Extract the [X, Y] coordinate from the center of the cell holding the provided text.  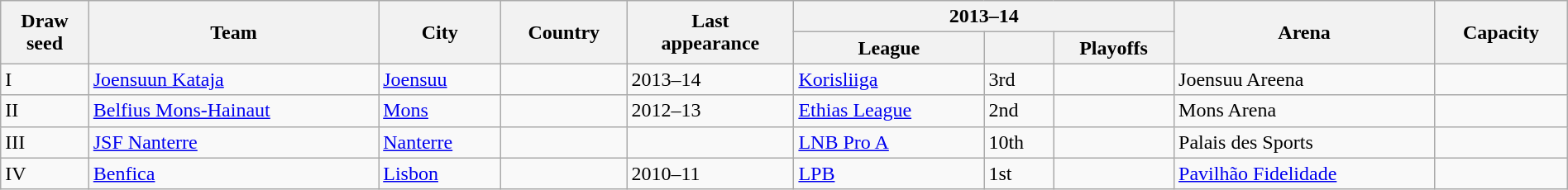
Pavilhão Fidelidade [1305, 173]
Joensuu [440, 79]
Playoffs [1114, 48]
III [45, 142]
Palais des Sports [1305, 142]
City [440, 32]
Ethias League [889, 111]
IV [45, 173]
LNB Pro A [889, 142]
Capacity [1502, 32]
Joensuun Kataja [233, 79]
LPB [889, 173]
II [45, 111]
10th [1019, 142]
Mons [440, 111]
Nanterre [440, 142]
League [889, 48]
Country [564, 32]
Belfius Mons-Hainaut [233, 111]
Lisbon [440, 173]
2nd [1019, 111]
Draw seed [45, 32]
2012–13 [710, 111]
Mons Arena [1305, 111]
2010–11 [710, 173]
Benfica [233, 173]
Team [233, 32]
Korisliiga [889, 79]
1st [1019, 173]
I [45, 79]
Last appearance [710, 32]
Arena [1305, 32]
3rd [1019, 79]
Joensuu Areena [1305, 79]
JSF Nanterre [233, 142]
